Locate the cell with the specified text and output its [x, y] center coordinate. 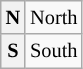
South [54, 51]
N [13, 17]
North [54, 17]
S [13, 51]
